From the cell containing the given text, extract its center point as (X, Y) coordinate. 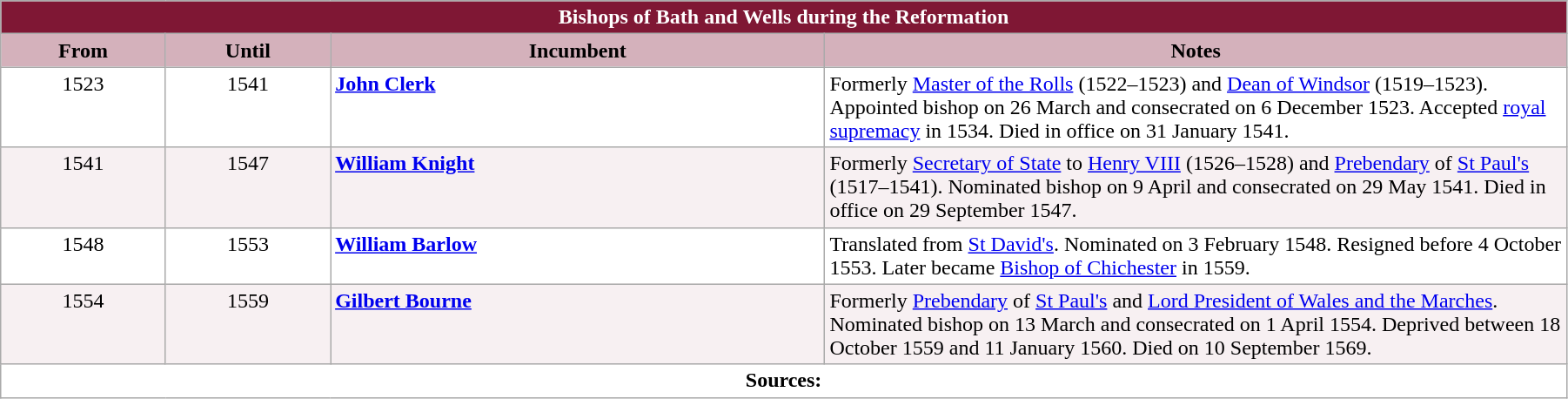
Notes (1196, 51)
Incumbent (578, 51)
Bishops of Bath and Wells during the Reformation (784, 17)
William Knight (578, 187)
Sources: (784, 381)
Gilbert Bourne (578, 324)
William Barlow (578, 256)
1547 (247, 187)
1554 (84, 324)
1553 (247, 256)
1523 (84, 107)
1559 (247, 324)
From (84, 51)
John Clerk (578, 107)
1548 (84, 256)
Until (247, 51)
Translated from St David's. Nominated on 3 February 1548. Resigned before 4 October 1553. Later became Bishop of Chichester in 1559. (1196, 256)
